Search for the cell housing the specified text and yield its [X, Y] center coordinate. 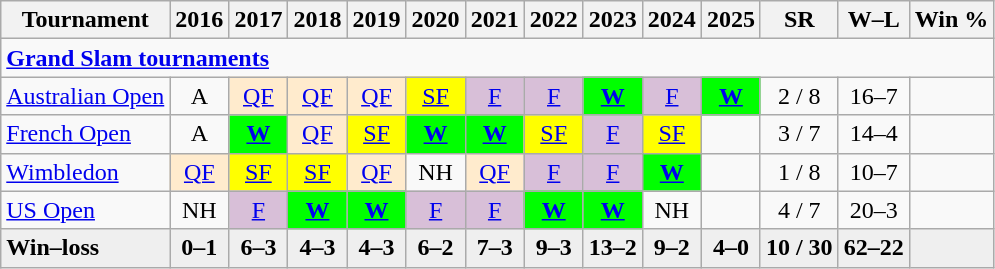
16–7 [874, 96]
2019 [376, 20]
4–0 [730, 248]
20–3 [874, 210]
Australian Open [86, 96]
10–7 [874, 172]
French Open [86, 134]
2021 [494, 20]
Win % [952, 20]
2018 [318, 20]
13–2 [612, 248]
Grand Slam tournaments [498, 58]
2 / 8 [799, 96]
14–4 [874, 134]
2017 [258, 20]
9–2 [672, 248]
6–2 [436, 248]
W–L [874, 20]
US Open [86, 210]
2023 [612, 20]
9–3 [554, 248]
Win–loss [86, 248]
2024 [672, 20]
3 / 7 [799, 134]
2020 [436, 20]
Wimbledon [86, 172]
2022 [554, 20]
2016 [200, 20]
4 / 7 [799, 210]
62–22 [874, 248]
6–3 [258, 248]
7–3 [494, 248]
10 / 30 [799, 248]
2025 [730, 20]
1 / 8 [799, 172]
SR [799, 20]
Tournament [86, 20]
0–1 [200, 248]
